Scan for the cell matching the given text and deliver its [x, y] coordinate at center. 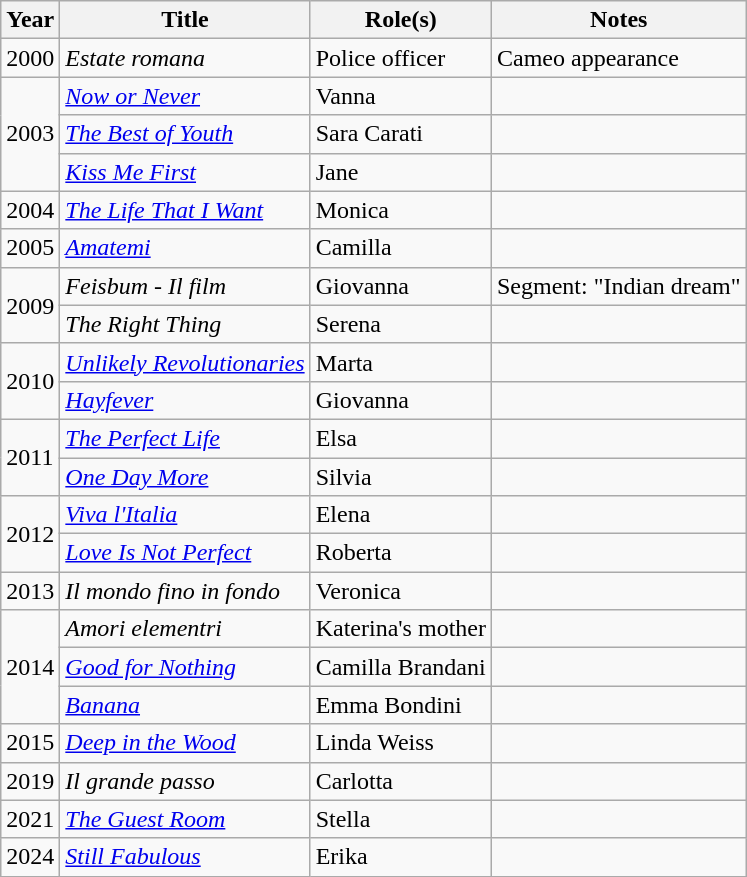
2004 [30, 210]
Elsa [400, 438]
Cameo appearance [618, 58]
Title [185, 20]
Deep in the Wood [185, 743]
Still Fabulous [185, 857]
The Guest Room [185, 819]
2014 [30, 667]
Amatemi [185, 248]
Viva l'Italia [185, 515]
Erika [400, 857]
2024 [30, 857]
Linda Weiss [400, 743]
The Perfect Life [185, 438]
Marta [400, 362]
Banana [185, 705]
Camilla Brandani [400, 667]
Kiss Me First [185, 172]
Year [30, 20]
Veronica [400, 591]
2021 [30, 819]
Camilla [400, 248]
Hayfever [185, 400]
Vanna [400, 96]
Il mondo fino in fondo [185, 591]
2019 [30, 781]
Love Is Not Perfect [185, 553]
2010 [30, 381]
The Right Thing [185, 324]
Amori elementri [185, 629]
Notes [618, 20]
Unlikely Revolutionaries [185, 362]
Now or Never [185, 96]
One Day More [185, 477]
Silvia [400, 477]
Il grande passo [185, 781]
Monica [400, 210]
2005 [30, 248]
2009 [30, 305]
Sara Carati [400, 134]
Stella [400, 819]
Carlotta [400, 781]
2003 [30, 134]
Role(s) [400, 20]
Estate romana [185, 58]
The Life That I Want [185, 210]
2013 [30, 591]
Good for Nothing [185, 667]
Katerina's mother [400, 629]
The Best of Youth [185, 134]
Jane [400, 172]
Serena [400, 324]
Segment: "Indian dream" [618, 286]
2015 [30, 743]
Roberta [400, 553]
Emma Bondini [400, 705]
Elena [400, 515]
2012 [30, 534]
2011 [30, 457]
Feisbum - Il film [185, 286]
2000 [30, 58]
Police officer [400, 58]
